For the text-containing cell, return its midpoint in [x, y] coordinate format. 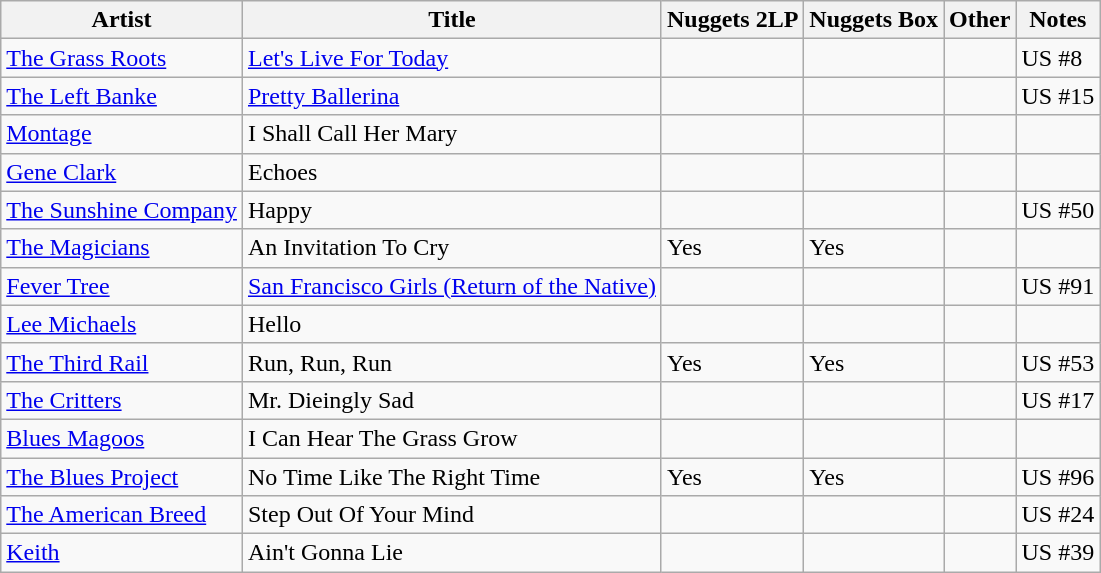
San Francisco Girls (Return of the Native) [452, 286]
Blues Magoos [122, 438]
Artist [122, 20]
The American Breed [122, 515]
Title [452, 20]
US #96 [1058, 477]
Gene Clark [122, 172]
US #24 [1058, 515]
Nuggets 2LP [732, 20]
The Blues Project [122, 477]
No Time Like The Right Time [452, 477]
Ain't Gonna Lie [452, 553]
Notes [1058, 20]
The Grass Roots [122, 58]
US #53 [1058, 362]
Pretty Ballerina [452, 96]
Other [980, 20]
US #8 [1058, 58]
US #17 [1058, 400]
US #91 [1058, 286]
I Can Hear The Grass Grow [452, 438]
The Left Banke [122, 96]
US #50 [1058, 210]
Nuggets Box [874, 20]
Let's Live For Today [452, 58]
US #15 [1058, 96]
I Shall Call Her Mary [452, 134]
The Third Rail [122, 362]
Fever Tree [122, 286]
The Magicians [122, 248]
An Invitation To Cry [452, 248]
Step Out Of Your Mind [452, 515]
Hello [452, 324]
Lee Michaels [122, 324]
The Critters [122, 400]
Mr. Dieingly Sad [452, 400]
US #39 [1058, 553]
Echoes [452, 172]
Keith [122, 553]
Montage [122, 134]
Happy [452, 210]
Run, Run, Run [452, 362]
The Sunshine Company [122, 210]
